Capture the cell that displays the provided text and extract its [X, Y] central coordinate. 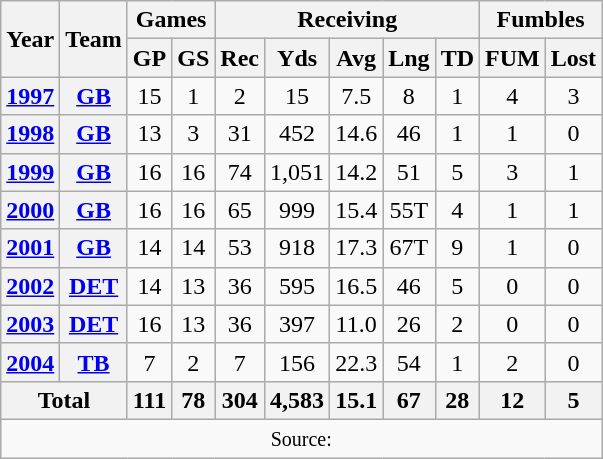
11.0 [356, 324]
4,583 [298, 400]
Lost [573, 58]
31 [240, 134]
TB [94, 362]
78 [194, 400]
FUM [513, 58]
Team [94, 39]
1,051 [298, 172]
918 [298, 248]
Source: [302, 438]
Rec [240, 58]
2000 [30, 210]
16.5 [356, 286]
2004 [30, 362]
156 [298, 362]
Avg [356, 58]
15.1 [356, 400]
54 [409, 362]
397 [298, 324]
Games [170, 20]
7.5 [356, 96]
51 [409, 172]
8 [409, 96]
Receiving [348, 20]
74 [240, 172]
Fumbles [541, 20]
2003 [30, 324]
TD [457, 58]
Yds [298, 58]
595 [298, 286]
53 [240, 248]
452 [298, 134]
26 [409, 324]
Total [64, 400]
Lng [409, 58]
14.6 [356, 134]
GP [149, 58]
15.4 [356, 210]
GS [194, 58]
304 [240, 400]
14.2 [356, 172]
67 [409, 400]
2001 [30, 248]
55T [409, 210]
1998 [30, 134]
999 [298, 210]
1997 [30, 96]
1999 [30, 172]
9 [457, 248]
67T [409, 248]
Year [30, 39]
22.3 [356, 362]
17.3 [356, 248]
12 [513, 400]
111 [149, 400]
65 [240, 210]
28 [457, 400]
2002 [30, 286]
